Detect which cell encompasses the target text, then output its (x, y) center coordinate. 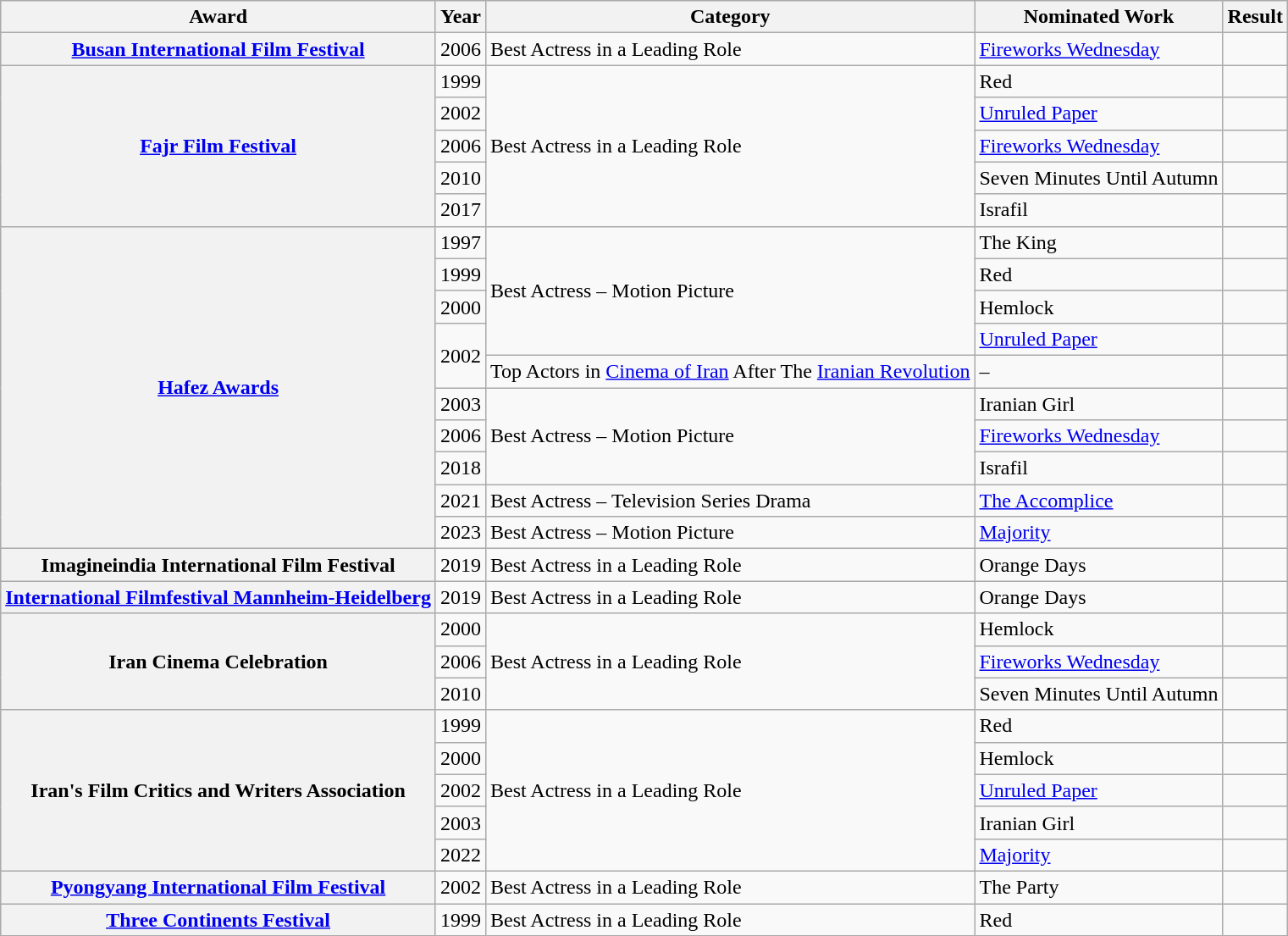
Award (218, 17)
Iran's Film Critics and Writers Association (218, 790)
Best Actress – Television Series Drama (730, 501)
Category (730, 17)
Nominated Work (1099, 17)
2023 (461, 533)
Top Actors in Cinema of Iran After The Iranian Revolution (730, 371)
1997 (461, 242)
2017 (461, 210)
Iran Cinema Celebration (218, 662)
2022 (461, 855)
2018 (461, 468)
The Party (1099, 887)
Imagineindia International Film Festival (218, 565)
Hafez Awards (218, 388)
Fajr Film Festival (218, 146)
The King (1099, 242)
Three Continents Festival (218, 919)
Busan International Film Festival (218, 49)
Year (461, 17)
Pyongyang International Film Festival (218, 887)
Result (1255, 17)
The Accomplice (1099, 501)
International Filmfestival Mannheim-Heidelberg (218, 597)
– (1099, 371)
2021 (461, 501)
